Provide the (X, Y) coordinate of the cell's center where the given text is located.  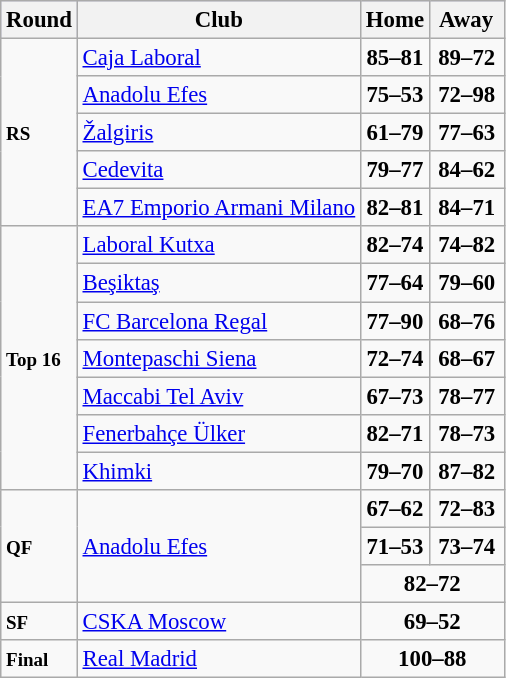
CSKA Moscow (218, 621)
82–72 (433, 584)
69–52 (433, 621)
67–73 (396, 396)
Home (396, 20)
72–98 (466, 95)
FC Barcelona Regal (218, 321)
RS (39, 133)
71–53 (396, 546)
100–88 (433, 659)
Top 16 (39, 358)
Club (218, 20)
67–62 (396, 509)
78–73 (466, 433)
Real Madrid (218, 659)
77–64 (396, 283)
84–62 (466, 170)
72–74 (396, 358)
Maccabi Tel Aviv (218, 396)
82–74 (396, 245)
84–71 (466, 208)
75–53 (396, 95)
77–90 (396, 321)
Montepaschi Siena (218, 358)
Away (466, 20)
QF (39, 546)
77–63 (466, 133)
EA7 Emporio Armani Milano (218, 208)
72–83 (466, 509)
85–81 (396, 58)
82–71 (396, 433)
Fenerbahçe Ülker (218, 433)
Khimki (218, 471)
Beşiktaş (218, 283)
89–72 (466, 58)
Caja Laboral (218, 58)
SF (39, 621)
79–70 (396, 471)
Žalgiris (218, 133)
79–60 (466, 283)
68–67 (466, 358)
78–77 (466, 396)
Final (39, 659)
74–82 (466, 245)
87–82 (466, 471)
73–74 (466, 546)
82–81 (396, 208)
Laboral Kutxa (218, 245)
68–76 (466, 321)
Cedevita (218, 170)
61–79 (396, 133)
79–77 (396, 170)
Round (39, 20)
